Find where the given text appears and provide that cell's center as (x, y) coordinate. 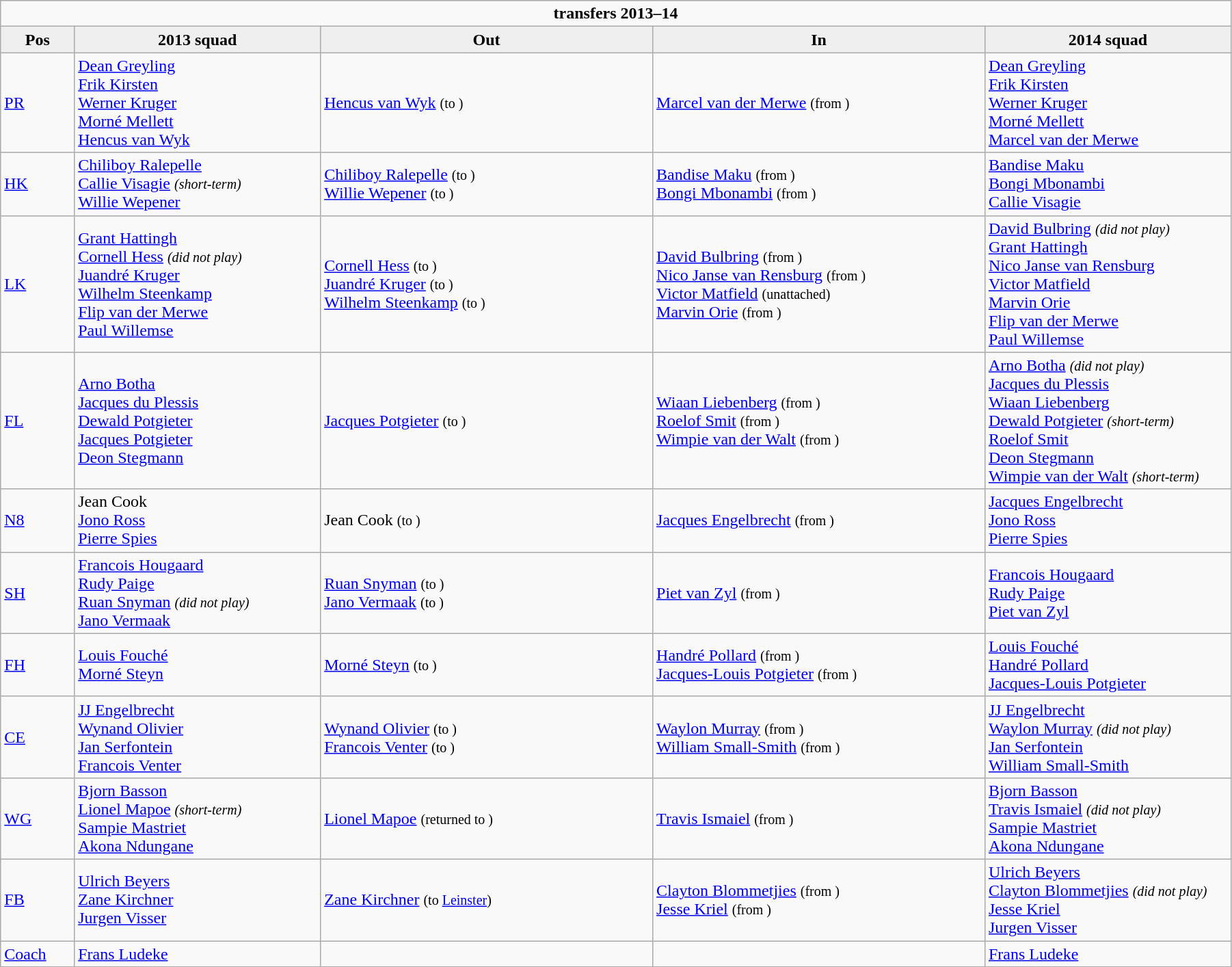
HK (38, 184)
Chiliboy Ralepelle (to ) Willie Wepener (to ) (487, 184)
Dean GreylingFrik KirstenWerner KrugerMorné MellettHencus van Wyk (198, 103)
Arno BothaJacques du PlessisDewald PotgieterJacques PotgieterDeon Stegmann (198, 421)
Travis Ismaiel (from ) (819, 818)
Zane Kirchner (to Leinster) (487, 900)
WG (38, 818)
JJ EngelbrechtWaylon Murray (did not play)Jan SerfonteinWilliam Small-Smith (1108, 737)
Coach (38, 954)
In (819, 40)
JJ EngelbrechtWynand OlivierJan SerfonteinFrancois Venter (198, 737)
Jacques Potgieter (to ) (487, 421)
Jacques EngelbrechtJono RossPierre Spies (1108, 520)
David Bulbring (did not play)Grant HattinghNico Janse van RensburgVictor MatfieldMarvin OrieFlip van der MerwePaul Willemse (1108, 284)
N8 (38, 520)
Hencus van Wyk (to ) (487, 103)
Lionel Mapoe (returned to ) (487, 818)
Ulrich BeyersZane KirchnerJurgen Visser (198, 900)
CE (38, 737)
Chiliboy RalepelleCallie Visagie (short-term)Willie Wepener (198, 184)
Arno Botha (did not play)Jacques du PlessisWiaan LiebenbergDewald Potgieter (short-term)Roelof SmitDeon StegmannWimpie van der Walt (short-term) (1108, 421)
LK (38, 284)
transfers 2013–14 (616, 14)
Handré Pollard (from ) Jacques-Louis Potgieter (from ) (819, 665)
Pos (38, 40)
Bjorn BassonTravis Ismaiel (did not play)Sampie MastrietAkona Ndungane (1108, 818)
Ulrich BeyersClayton Blommetjies (did not play)Jesse KrielJurgen Visser (1108, 900)
Dean GreylingFrik KirstenWerner KrugerMorné MellettMarcel van der Merwe (1108, 103)
Bjorn BassonLionel Mapoe (short-term)Sampie MastrietAkona Ndungane (198, 818)
Francois HougaardRudy PaigeRuan Snyman (did not play)Jano Vermaak (198, 592)
FB (38, 900)
Piet van Zyl (from ) (819, 592)
Jean CookJono RossPierre Spies (198, 520)
Wynand Olivier (to ) Francois Venter (to ) (487, 737)
Morné Steyn (to ) (487, 665)
Ruan Snyman (to ) Jano Vermaak (to ) (487, 592)
Grant HattinghCornell Hess (did not play)Juandré KrugerWilhelm SteenkampFlip van der MerwePaul Willemse (198, 284)
FH (38, 665)
PR (38, 103)
Louis FouchéHandré PollardJacques-Louis Potgieter (1108, 665)
Bandise MakuBongi MbonambiCallie Visagie (1108, 184)
Louis FouchéMorné Steyn (198, 665)
Clayton Blommetjies (from ) Jesse Kriel (from ) (819, 900)
David Bulbring (from ) Nico Janse van Rensburg (from ) Victor Matfield (unattached) Marvin Orie (from ) (819, 284)
SH (38, 592)
FL (38, 421)
Jean Cook (to ) (487, 520)
Wiaan Liebenberg (from ) Roelof Smit (from ) Wimpie van der Walt (from ) (819, 421)
2013 squad (198, 40)
Francois HougaardRudy PaigePiet van Zyl (1108, 592)
Out (487, 40)
Jacques Engelbrecht (from ) (819, 520)
Marcel van der Merwe (from ) (819, 103)
2014 squad (1108, 40)
Waylon Murray (from ) William Small-Smith (from ) (819, 737)
Cornell Hess (to ) Juandré Kruger (to ) Wilhelm Steenkamp (to ) (487, 284)
Bandise Maku (from ) Bongi Mbonambi (from ) (819, 184)
